Identify which cell holds the provided text, then report its (X, Y) central coordinate. 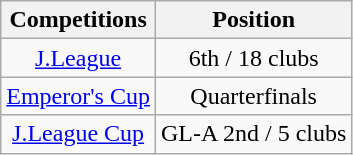
6th / 18 clubs (253, 58)
Emperor's Cup (78, 96)
GL-A 2nd / 5 clubs (253, 134)
Quarterfinals (253, 96)
Position (253, 20)
Competitions (78, 20)
J.League (78, 58)
J.League Cup (78, 134)
